Find where the given text appears and provide that cell's center as (X, Y) coordinate. 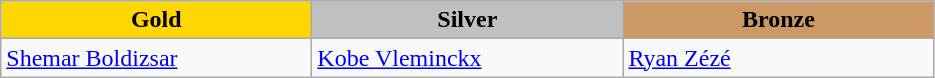
Gold (156, 20)
Bronze (778, 20)
Kobe Vleminckx (468, 58)
Shemar Boldizsar (156, 58)
Silver (468, 20)
Ryan Zézé (778, 58)
